Return the (X, Y) coordinate for the center point of the cell that contains the specified text.  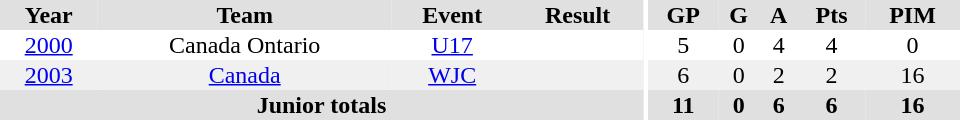
Pts (832, 15)
Year (48, 15)
Event (452, 15)
Team (244, 15)
A (778, 15)
GP (684, 15)
U17 (452, 45)
2000 (48, 45)
WJC (452, 75)
Canada Ontario (244, 45)
Junior totals (322, 105)
2003 (48, 75)
5 (684, 45)
G (738, 15)
Canada (244, 75)
11 (684, 105)
PIM (912, 15)
Result (578, 15)
